Identify which cell holds the provided text, then report its (x, y) central coordinate. 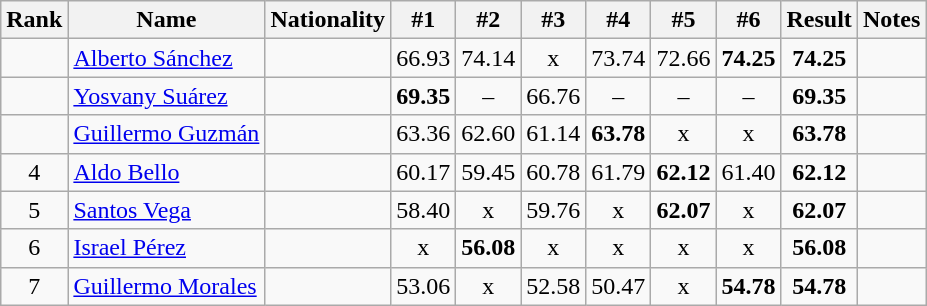
61.79 (618, 172)
Aldo Bello (166, 172)
58.40 (424, 210)
66.93 (424, 58)
63.36 (424, 134)
60.17 (424, 172)
7 (34, 286)
Result (819, 20)
Nationality (328, 20)
59.76 (554, 210)
59.45 (488, 172)
Notes (891, 20)
#6 (748, 20)
Guillermo Guzmán (166, 134)
Guillermo Morales (166, 286)
Santos Vega (166, 210)
60.78 (554, 172)
6 (34, 248)
62.60 (488, 134)
50.47 (618, 286)
61.40 (748, 172)
53.06 (424, 286)
Israel Pérez (166, 248)
4 (34, 172)
#2 (488, 20)
74.14 (488, 58)
72.66 (684, 58)
Alberto Sánchez (166, 58)
#4 (618, 20)
Rank (34, 20)
#1 (424, 20)
52.58 (554, 286)
Yosvany Suárez (166, 96)
#5 (684, 20)
66.76 (554, 96)
#3 (554, 20)
Name (166, 20)
61.14 (554, 134)
5 (34, 210)
73.74 (618, 58)
